Determine the (x, y) coordinate at the center of the cell enclosing the given text.  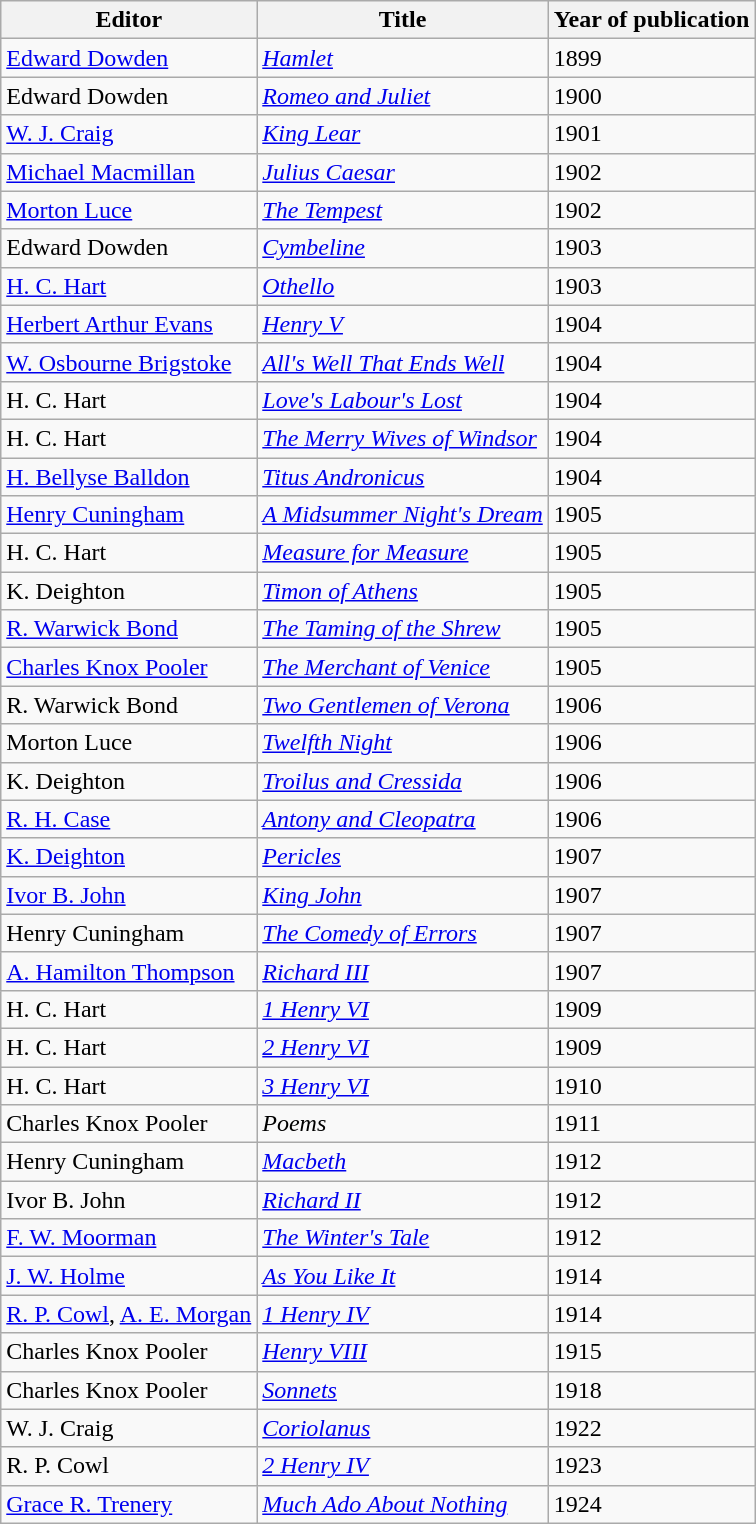
1924 (652, 1504)
Love's Labour's Lost (403, 400)
Antony and Cleopatra (403, 819)
A. Hamilton Thompson (129, 971)
The Comedy of Errors (403, 933)
R. P. Cowl (129, 1466)
3 Henry VI (403, 1085)
Much Ado About Nothing (403, 1504)
The Merchant of Venice (403, 667)
Herbert Arthur Evans (129, 324)
1901 (652, 134)
Troilus and Cressida (403, 781)
Richard II (403, 1200)
1911 (652, 1124)
Michael Macmillan (129, 172)
Sonnets (403, 1390)
R. H. Case (129, 819)
J. W. Holme (129, 1276)
King John (403, 895)
The Taming of the Shrew (403, 629)
2 Henry VI (403, 1047)
1910 (652, 1085)
The Merry Wives of Windsor (403, 438)
Hamlet (403, 58)
R. P. Cowl, A. E. Morgan (129, 1314)
W. Osbourne Brigstoke (129, 362)
Title (403, 20)
Editor (129, 20)
The Tempest (403, 210)
Othello (403, 286)
H. Bellyse Balldon (129, 477)
Henry VIII (403, 1352)
All's Well That Ends Well (403, 362)
Two Gentlemen of Verona (403, 705)
1923 (652, 1466)
1915 (652, 1352)
1 Henry VI (403, 1009)
Year of publication (652, 20)
Romeo and Juliet (403, 96)
Twelfth Night (403, 743)
1900 (652, 96)
1918 (652, 1390)
1 Henry IV (403, 1314)
Julius Caesar (403, 172)
As You Like It (403, 1276)
Timon of Athens (403, 591)
F. W. Moorman (129, 1238)
Titus Andronicus (403, 477)
Grace R. Trenery (129, 1504)
Pericles (403, 857)
King Lear (403, 134)
2 Henry IV (403, 1466)
Cymbeline (403, 248)
1899 (652, 58)
Coriolanus (403, 1428)
Measure for Measure (403, 553)
The Winter's Tale (403, 1238)
A Midsummer Night's Dream (403, 515)
1922 (652, 1428)
Richard III (403, 971)
Macbeth (403, 1162)
Poems (403, 1124)
Henry V (403, 324)
